Return the (X, Y) coordinate for the center point of the cell that contains the specified text.  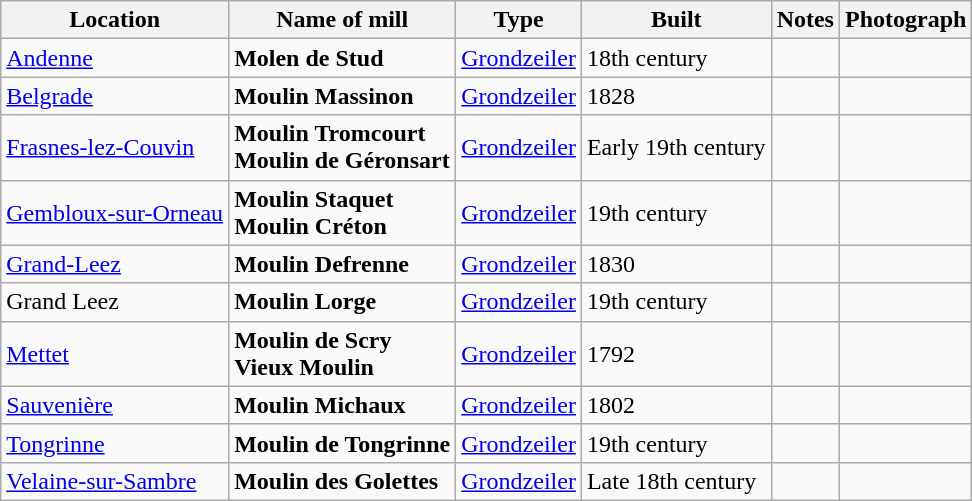
Moulin TromcourtMoulin de Géronsart (342, 148)
Name of mill (342, 20)
Belgrade (115, 96)
1802 (676, 405)
Moulin Michaux (342, 405)
18th century (676, 58)
Notes (805, 20)
1830 (676, 264)
Tongrinne (115, 443)
Moulin de ScryVieux Moulin (342, 354)
Sauvenière (115, 405)
Velaine-sur-Sambre (115, 481)
Frasnes-lez-Couvin (115, 148)
1792 (676, 354)
Gembloux-sur-Orneau (115, 212)
Andenne (115, 58)
Moulin Massinon (342, 96)
Moulin Lorge (342, 302)
1828 (676, 96)
Moulin Defrenne (342, 264)
Moulin StaquetMoulin Créton (342, 212)
Late 18th century (676, 481)
Molen de Stud (342, 58)
Moulin de Tongrinne (342, 443)
Mettet (115, 354)
Early 19th century (676, 148)
Moulin des Golettes (342, 481)
Grand-Leez (115, 264)
Location (115, 20)
Built (676, 20)
Grand Leez (115, 302)
Type (519, 20)
Photograph (905, 20)
